Detect which cell encompasses the target text, then output its [X, Y] center coordinate. 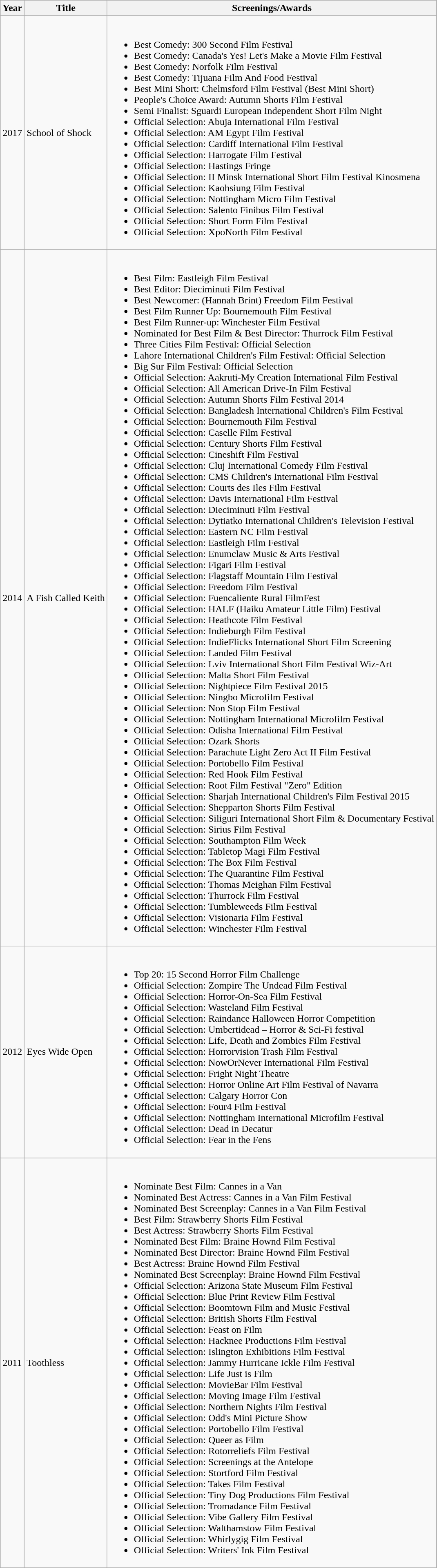
2011 [12, 1363]
2017 [12, 133]
Title [66, 8]
2014 [12, 598]
School of Shock [66, 133]
Screenings/Awards [272, 8]
Eyes Wide Open [66, 1052]
2012 [12, 1052]
Year [12, 8]
Toothless [66, 1363]
A Fish Called Keith [66, 598]
